Return the [X, Y] coordinate for the center point of the cell that contains the specified text.  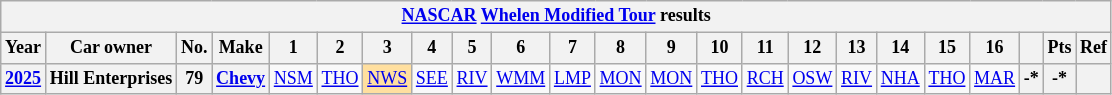
Ref [1094, 48]
1 [293, 48]
15 [947, 48]
16 [995, 48]
LMP [573, 78]
Hill Enterprises [110, 78]
11 [765, 48]
9 [672, 48]
NWS [388, 78]
Pts [1060, 48]
SEE [432, 78]
Year [24, 48]
OSW [812, 78]
7 [573, 48]
Make [241, 48]
4 [432, 48]
NHA [900, 78]
12 [812, 48]
79 [194, 78]
5 [472, 48]
2025 [24, 78]
3 [388, 48]
NASCAR Whelen Modified Tour results [556, 16]
14 [900, 48]
8 [620, 48]
13 [857, 48]
NSM [293, 78]
Car owner [110, 48]
WMM [521, 78]
6 [521, 48]
10 [720, 48]
No. [194, 48]
MAR [995, 78]
Chevy [241, 78]
2 [340, 48]
RCH [765, 78]
